Capture the cell that displays the provided text and extract its [x, y] central coordinate. 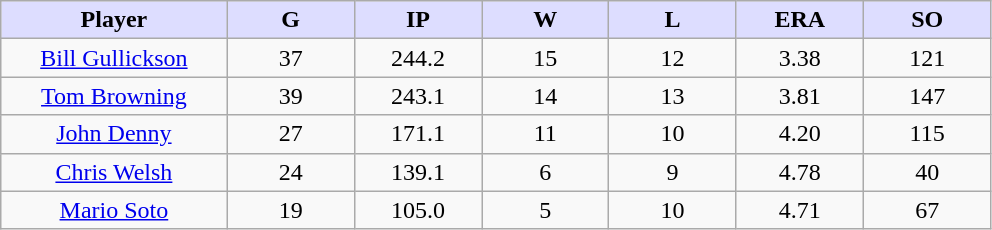
6 [546, 172]
147 [928, 96]
9 [672, 172]
105.0 [418, 210]
19 [290, 210]
Player [114, 20]
13 [672, 96]
John Denny [114, 134]
243.1 [418, 96]
244.2 [418, 58]
12 [672, 58]
G [290, 20]
121 [928, 58]
5 [546, 210]
37 [290, 58]
11 [546, 134]
4.71 [800, 210]
3.38 [800, 58]
W [546, 20]
Bill Gullickson [114, 58]
IP [418, 20]
115 [928, 134]
15 [546, 58]
14 [546, 96]
4.20 [800, 134]
139.1 [418, 172]
ERA [800, 20]
4.78 [800, 172]
Chris Welsh [114, 172]
SO [928, 20]
24 [290, 172]
Mario Soto [114, 210]
67 [928, 210]
171.1 [418, 134]
39 [290, 96]
40 [928, 172]
L [672, 20]
27 [290, 134]
Tom Browning [114, 96]
3.81 [800, 96]
